Return (X, Y) of the center of cell containing provided text 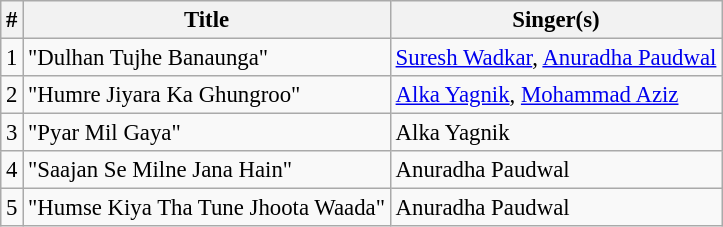
Singer(s) (556, 20)
3 (12, 133)
Title (207, 20)
"Humse Kiya Tha Tune Jhoota Waada" (207, 208)
Alka Yagnik, Mohammad Aziz (556, 95)
"Dulhan Tujhe Banaunga" (207, 58)
1 (12, 58)
Suresh Wadkar, Anuradha Paudwal (556, 58)
"Pyar Mil Gaya" (207, 133)
5 (12, 208)
4 (12, 170)
# (12, 20)
"Humre Jiyara Ka Ghungroo" (207, 95)
"Saajan Se Milne Jana Hain" (207, 170)
2 (12, 95)
Alka Yagnik (556, 133)
